Search for the cell housing the specified text and yield its [x, y] center coordinate. 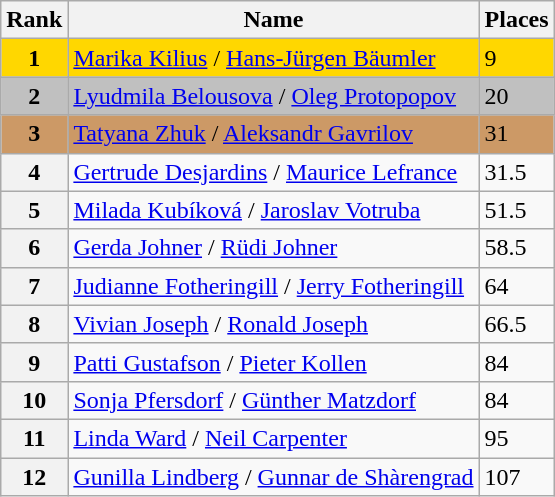
8 [34, 324]
7 [34, 286]
66.5 [516, 324]
51.5 [516, 210]
Name [274, 20]
5 [34, 210]
31.5 [516, 172]
Tatyana Zhuk / Aleksandr Gavrilov [274, 134]
Sonja Pfersdorf / Günther Matzdorf [274, 400]
Gertrude Desjardins / Maurice Lefrance [274, 172]
Milada Kubíková / Jaroslav Votruba [274, 210]
Patti Gustafson / Pieter Kollen [274, 362]
2 [34, 96]
20 [516, 96]
Places [516, 20]
6 [34, 248]
10 [34, 400]
Gunilla Lindberg / Gunnar de Shàrengrad [274, 477]
Linda Ward / Neil Carpenter [274, 438]
Vivian Joseph / Ronald Joseph [274, 324]
31 [516, 134]
Rank [34, 20]
64 [516, 286]
4 [34, 172]
12 [34, 477]
107 [516, 477]
3 [34, 134]
Gerda Johner / Rüdi Johner [274, 248]
Marika Kilius / Hans-Jürgen Bäumler [274, 58]
95 [516, 438]
58.5 [516, 248]
1 [34, 58]
Judianne Fotheringill / Jerry Fotheringill [274, 286]
Lyudmila Belousova / Oleg Protopopov [274, 96]
11 [34, 438]
